From the cell containing the given text, extract its center point as [X, Y] coordinate. 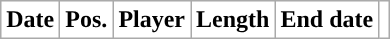
Date [30, 20]
Player [152, 20]
Pos. [86, 20]
Length [233, 20]
End date [327, 20]
